Detect which cell encompasses the target text, then output its (X, Y) center coordinate. 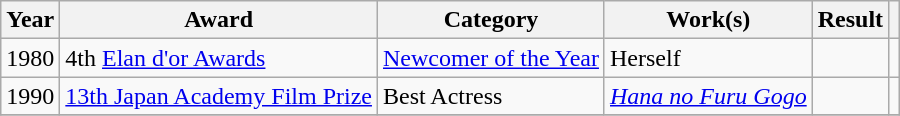
Herself (708, 58)
Result (850, 20)
13th Japan Academy Film Prize (219, 96)
Hana no Furu Gogo (708, 96)
Newcomer of the Year (490, 58)
4th Elan d'or Awards (219, 58)
Award (219, 20)
Best Actress (490, 96)
Year (30, 20)
Category (490, 20)
1990 (30, 96)
1980 (30, 58)
Work(s) (708, 20)
